For the text-containing cell, return its midpoint in (X, Y) coordinate format. 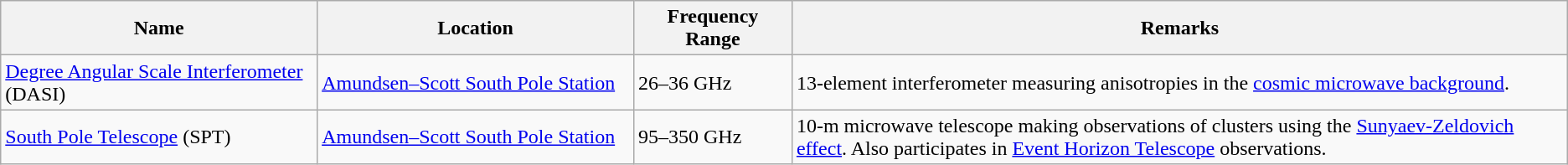
Frequency Range (712, 28)
South Pole Telescope (SPT) (159, 137)
26–36 GHz (712, 82)
13-element interferometer measuring anisotropies in the cosmic microwave background. (1179, 82)
95–350 GHz (712, 137)
Name (159, 28)
Location (476, 28)
Remarks (1179, 28)
Degree Angular Scale Interferometer (DASI) (159, 82)
